Detect which cell encompasses the target text, then output its [X, Y] center coordinate. 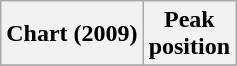
Peak position [189, 34]
Chart (2009) [72, 34]
